Scan for the cell matching the given text and deliver its [x, y] coordinate at center. 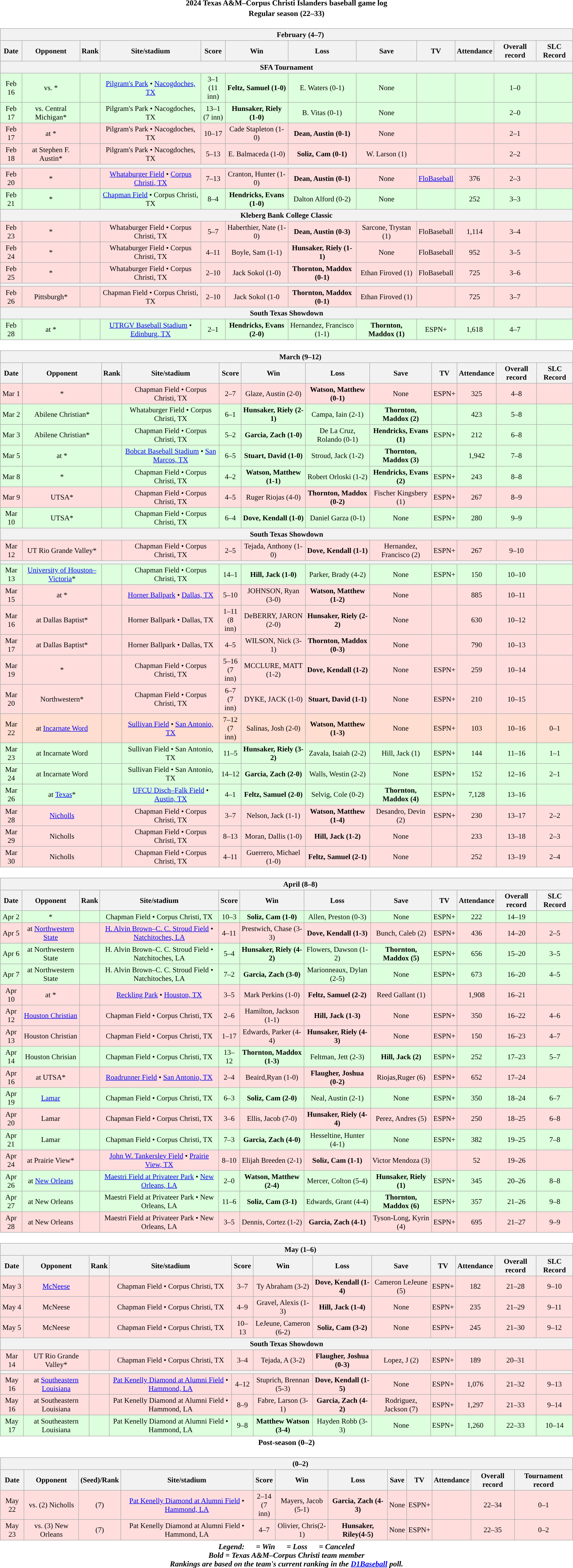
Thornton, Maddox (4) [401, 795]
Robert Orloski (1-2) [338, 476]
Mar 26 [12, 795]
Edwards, Grant (4-4) [337, 1201]
1–0 [515, 88]
Dalton Alford (0-2) [322, 199]
Dove, Kendall (1-1) [338, 550]
325 [477, 394]
Daniel Garza (0-1) [338, 518]
10–11 [517, 595]
UTRGV Baseball Stadium • Edinburg, TX [151, 329]
182 [475, 1286]
22–33 [515, 1425]
4–12 [242, 1385]
May 5 [12, 1328]
Garcia, Zach (4-3) [358, 1505]
Apr 26 [11, 1181]
E. Balmaceda (1-0) [257, 154]
7–13 [213, 178]
vs. * [51, 88]
Ty Abraham (3-2) [283, 1286]
673 [476, 974]
Soliz, Cam (1-0) [272, 917]
1,076 [475, 1385]
De La Cruz, Rolando (0-1) [338, 435]
Feltz, Samuel (2-2) [337, 995]
Hunsaker, Riely (3-2) [273, 754]
Apr 14 [11, 1057]
Glaze, Austin (2-0) [273, 394]
13–16 [517, 795]
Apr 5 [11, 933]
Hunsaker, Riley(4-5) [358, 1530]
Reed Gallant (1) [401, 995]
8–10 [229, 1160]
Thornton, Maddox (6) [401, 1201]
Stuart, David (1-0) [273, 456]
LeJeune, Cameron (6-2) [283, 1328]
Gravel, Alexis (1-3) [283, 1307]
Soliz, Cam (2-0) [272, 1098]
11–5 [230, 754]
17–23 [516, 1057]
16–20 [516, 974]
Guerrero, Michael (1-0) [273, 857]
9–13 [554, 1385]
Feltz, Samuel (2-1) [338, 857]
5–4 [229, 954]
Fabre, Larson (3-1) [283, 1405]
7–3 [229, 1139]
at UTSA* [51, 1078]
Sarcone, Trystan (1) [387, 231]
10–17 [213, 134]
695 [476, 1222]
Stroud, Jack (1-2) [338, 456]
Jack Sokol (1-0 [257, 297]
Mar 13 [12, 575]
Feb 20 [11, 178]
Apr 6 [11, 954]
W. Larson (1) [387, 154]
Watson, Matthew (1-1) [273, 476]
Mar 22 [12, 728]
Thornton, Maddox (1) [387, 329]
1–11(8 inn) [230, 620]
Rodriguez, Jackson (7) [401, 1405]
21–32 [515, 1385]
885 [477, 595]
630 [477, 620]
Feb 23 [11, 231]
at Stephen F. Austin* [51, 154]
Parker, Brady (4-2) [338, 575]
10–3 [229, 917]
Hill, Jack (2) [401, 1057]
Hendricks, Evans (2-0) [257, 329]
Dean, Austin (0-3) [322, 231]
52 [476, 1160]
Soliz, Cam (3-2) [342, 1328]
Mar 23 [12, 754]
14–1 [230, 575]
Thornton, Maddox (0-2) [338, 497]
14–12 [230, 774]
Moran, Dallis (1-0) [273, 836]
Walls, Westin (2-2) [338, 774]
Watson, Matthew (2-4) [272, 1181]
245 [475, 1328]
DeBERRY, JARON (2-0) [273, 620]
14–19 [516, 917]
Apr 12 [11, 1016]
May 4 [12, 1307]
Dove, Kendall (1-2) [338, 670]
Mar 12 [12, 550]
Mar 1 [12, 394]
Prestwich, Chase (3-3) [272, 933]
Hill, Jack (1-3) [337, 1016]
Nelson, Jack (1-1) [273, 815]
Flaugher, Joshua (0-3) [342, 1360]
230 [477, 815]
Dennis, Cortez (1-2) [272, 1222]
Mar 3 [12, 435]
Feb 25 [11, 273]
Hayden Robb (3-3) [342, 1425]
16–21 [516, 995]
Dove, Kendall (1-3) [337, 933]
Watson, Matthew (1-3) [338, 728]
4–2 [230, 476]
144 [477, 754]
Roadrunner Field • San Antonio, TX [159, 1078]
Haberthier, Nate (1-0) [257, 231]
382 [476, 1139]
Hernandez, Francisco (2) [401, 550]
Mar 30 [12, 857]
16–23 [516, 1036]
Bunch, Caleb (2) [401, 933]
Mar 8 [12, 476]
13–1(7 inn) [213, 113]
Dove, Kendall (1-4) [342, 1286]
376 [475, 178]
436 [476, 933]
7–2 [229, 974]
Elijah Breeden (2-1) [272, 1160]
Selvig, Cole (0-2) [338, 795]
6–5 [230, 456]
5–16(7 inn) [230, 670]
210 [477, 699]
Apr 20 [11, 1119]
Mar 9 [12, 497]
Flowers, Dawson (1-2) [337, 954]
John W. Tankersley Field • Prairie View, TX [159, 1160]
Mar 19 [12, 670]
21–28 [515, 1286]
1,942 [477, 456]
17–24 [516, 1078]
Tejada, Anthony (1-0) [273, 550]
University of Houston–Victoria* [62, 575]
656 [476, 954]
Stuprich, Brennan (5-3) [283, 1385]
1,260 [475, 1425]
Matthew Watson (3-4) [283, 1425]
9–14 [554, 1405]
Mar 20 [12, 699]
6–1 [230, 414]
21–30 [515, 1328]
vs. Central Michigan* [51, 113]
11–16 [517, 754]
Neal, Austin (2-1) [337, 1098]
Soliz, Cam (0-1) [322, 154]
SFA Tournament [286, 67]
Dove, Kendall (1-5) [342, 1385]
Lopez, J (2) [401, 1360]
357 [476, 1201]
Watson, Matthew (1-4) [338, 815]
Hendricks, Evans (1-0) [257, 199]
19–25 [516, 1139]
Feb 18 [11, 154]
280 [477, 518]
12–16 [517, 774]
Hunsaker, Riely (1-1) [322, 252]
6–7 [555, 1098]
Riojas,Ruger (6) [401, 1078]
9–12 [554, 1328]
Garcia, Zach (2-0) [273, 774]
18–25 [516, 1119]
May 17 [12, 1425]
8–4 [213, 199]
259 [477, 670]
Marionneaux, Dylan (2-5) [337, 974]
5–2 [230, 435]
4–6 [555, 1016]
B. Vitas (0-1) [322, 113]
Hill, Jack (1) [401, 754]
Feb 24 [11, 252]
Apr 10 [11, 995]
JOHNSON, Ryan (3-0) [273, 595]
Apr 19 [11, 1098]
Thornton, Maddox (0-3) [338, 645]
Reckling Park • Houston, TX [159, 995]
345 [476, 1181]
1,114 [475, 231]
Feb 21 [11, 199]
Hendricks, Evans (2) [401, 476]
Beaird,Ryan (1-0) [272, 1078]
152 [477, 774]
21–29 [515, 1307]
April (8–8) [286, 884]
(0–2) [286, 1463]
Stuart, David (1-1) [338, 699]
Cranton, Hunter (1-0) [257, 178]
Kleberg Bank College Classic [286, 215]
Hill, Jack (1-0) [273, 575]
Pittsburgh* [51, 297]
Apr 21 [11, 1139]
Apr 24 [11, 1160]
1,908 [476, 995]
22–35 [492, 1530]
13–12 [229, 1057]
Campa, Iain (2-1) [338, 414]
Hunsaker, Riely (4-4) [337, 1119]
7,128 [477, 795]
at Texas* [62, 795]
8–13 [230, 836]
Hesseltine, Hunter (4-1) [337, 1139]
Hunsaker, Riely (2-1) [273, 414]
952 [475, 252]
Garcia, Zach (1-0) [273, 435]
Cameron LeJeune (5) [401, 1286]
Hunsaker, Riely (4-2) [272, 954]
2–6 [229, 1016]
WILSON, Nick (3-1) [273, 645]
Mar 16 [12, 620]
10–16 [517, 728]
Feltz, Samuel (2-0) [273, 795]
1–17 [229, 1036]
Tyson-Long, Kyrin (4) [401, 1222]
Mar 5 [12, 456]
Garcia, Zach (3-0) [272, 974]
Mar 2 [12, 414]
Mar 24 [12, 774]
Watson, Matthew (0-1) [338, 394]
Apr 16 [11, 1078]
Hamilton, Jackson (1-1) [272, 1016]
4–9 [242, 1307]
103 [477, 728]
Cade Stapleton (1-0) [257, 134]
Tournament record [544, 1480]
March (9–12) [286, 357]
Feb 28 [11, 329]
MCCLURE, MATT (1-2) [273, 670]
vs. (2) Nicholls [51, 1505]
0–2 [544, 1530]
9–11 [554, 1307]
Ellis, Jacob (7-0) [272, 1119]
May 22 [12, 1505]
Feltz, Samuel (1-0) [257, 88]
Apr 2 [11, 917]
May 3 [12, 1286]
250 [476, 1119]
Mark Perkins (1-0) [272, 995]
1,297 [475, 1405]
UFCU Disch–Falk Field • Austin, TX [170, 795]
4–8 [517, 394]
20–31 [515, 1360]
6–3 [229, 1098]
222 [476, 917]
20–26 [516, 1181]
Mar 10 [12, 518]
Apr 7 [11, 974]
Flaugher, Joshua (0-2) [337, 1078]
Dove, Kendall (1-0) [273, 518]
212 [477, 435]
1–1 [555, 754]
21–27 [516, 1222]
Boyle, Sam (1-1) [257, 252]
423 [477, 414]
Soliz, Cam (1-1) [337, 1160]
Mar 28 [12, 815]
235 [475, 1307]
13–18 [517, 836]
10–12 [517, 620]
Mar 15 [12, 595]
at Prairie View* [51, 1160]
DYKE, JACK (1-0) [273, 699]
Hill, Jack (1-4) [342, 1307]
13–19 [517, 857]
790 [477, 645]
Northwestern* [62, 699]
Perez, Andres (5) [401, 1119]
Hill, Jack (1-2) [338, 836]
May 23 [12, 1530]
Salinas, Josh (2-0) [273, 728]
Thornton, Maddox (1-3) [272, 1057]
21–33 [515, 1405]
13–17 [517, 815]
Feb 26 [11, 297]
10–15 [517, 699]
May (1–6) [286, 1249]
Victor Mendoza (3) [401, 1160]
Hunsaker, Riely (4-3) [337, 1036]
7–12(7 inn) [230, 728]
10–10 [517, 575]
Ruger Riojas (4-0) [273, 497]
Soliz, Cam (3-1) [272, 1201]
Hernandez, Francisco (1-1) [322, 329]
Garcia, Zach (4-1) [337, 1222]
Watson, Matthew (1-2) [338, 595]
22–34 [492, 1505]
3–1(11 inn) [213, 88]
Tejada, A (3-2) [283, 1360]
4–1 [230, 795]
Desandro, Devin (2) [401, 815]
Mar 17 [12, 645]
Mercer, Colton (5-4) [337, 1181]
Houston Chrisian [51, 1057]
5–13 [213, 154]
2–14(7 inn) [264, 1505]
Hendricks, Evans (1) [401, 435]
Edwards, Parker (4-4) [272, 1036]
Apr 27 [11, 1201]
15–20 [516, 954]
233 [477, 836]
6–7(7 inn) [230, 699]
5–8 [517, 414]
2–7 [230, 394]
Garcia, Zach (4-0) [272, 1139]
(Seed)/Rank [100, 1480]
Allen, Preston (0-3) [337, 917]
Mayers, Jacob (5-1) [302, 1505]
Olivier, Chris(2-1) [302, 1530]
Feb 16 [11, 88]
vs. (3) New Orleans [51, 1530]
16–22 [516, 1016]
21–26 [516, 1201]
Apr 28 [11, 1222]
6–4 [230, 518]
5–10 [230, 595]
652 [476, 1078]
18–24 [516, 1098]
Mar 29 [12, 836]
Jack Sokol (1-0) [257, 273]
Thornton, Maddox (5) [401, 954]
1,618 [475, 329]
189 [475, 1360]
February (4–7) [286, 35]
11–6 [229, 1201]
Bobcat Baseball Stadium • San Marcos, TX [170, 456]
Zavala, Isaiah (2-2) [338, 754]
Mar 14 [12, 1360]
Hunsaker, Riely (1-0) [257, 113]
Thornton, Maddox (2) [401, 414]
Feltman, Jett (2-3) [337, 1057]
243 [477, 476]
Hunsaker, Riely (1) [401, 1181]
Fischer Kingsbery (1) [401, 497]
3–3 [515, 199]
E. Waters (0-1) [322, 88]
Apr 13 [11, 1036]
Thornton, Maddox (3) [401, 456]
14–20 [516, 933]
Hunsaker, Riely (2-2) [338, 620]
19–26 [516, 1160]
Garcia, Zach (4-2) [342, 1405]
